Return (X, Y) of the center of cell containing provided text 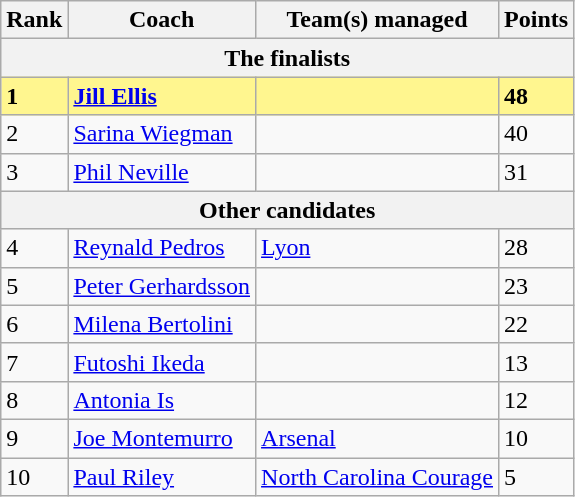
Sarina Wiegman (162, 134)
Points (536, 20)
The finalists (288, 58)
22 (536, 324)
Jill Ellis (162, 96)
9 (34, 438)
13 (536, 362)
23 (536, 286)
Arsenal (378, 438)
Reynald Pedros (162, 248)
4 (34, 248)
Other candidates (288, 210)
12 (536, 400)
40 (536, 134)
Lyon (378, 248)
Futoshi Ikeda (162, 362)
28 (536, 248)
Peter Gerhardsson (162, 286)
Paul Riley (162, 477)
Coach (162, 20)
8 (34, 400)
Antonia Is (162, 400)
1 (34, 96)
Phil Neville (162, 172)
48 (536, 96)
31 (536, 172)
7 (34, 362)
6 (34, 324)
Team(s) managed (378, 20)
Rank (34, 20)
Milena Bertolini (162, 324)
Joe Montemurro (162, 438)
2 (34, 134)
3 (34, 172)
North Carolina Courage (378, 477)
